Extract the (X, Y) coordinate from the center of the cell holding the provided text.  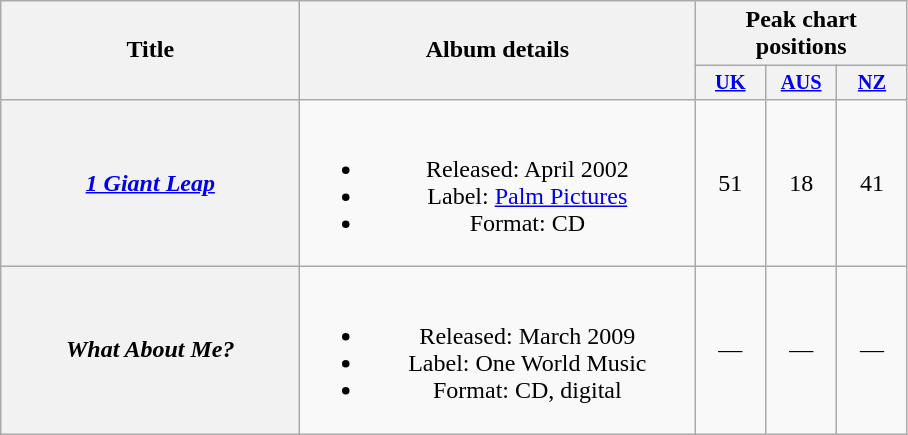
41 (872, 182)
Peak chart positions (802, 34)
What About Me? (150, 350)
Released: March 2009Label: One World MusicFormat: CD, digital (498, 350)
UK (730, 83)
Album details (498, 50)
1 Giant Leap (150, 182)
Title (150, 50)
18 (802, 182)
NZ (872, 83)
Released: April 2002Label: Palm PicturesFormat: CD (498, 182)
51 (730, 182)
AUS (802, 83)
